Scan for the cell matching the given text and deliver its (X, Y) coordinate at center. 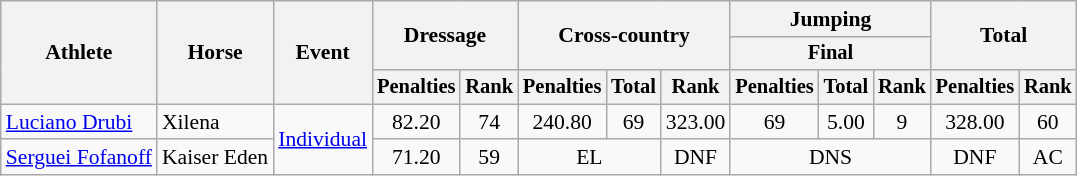
59 (489, 158)
74 (489, 122)
Horse (215, 52)
82.20 (416, 122)
Final (830, 54)
323.00 (696, 122)
AC (1048, 158)
Individual (322, 140)
9 (902, 122)
71.20 (416, 158)
Serguei Fofanoff (79, 158)
Luciano Drubi (79, 122)
240.80 (562, 122)
Dressage (445, 36)
Event (322, 52)
60 (1048, 122)
Cross-country (624, 36)
DNS (830, 158)
Xilena (215, 122)
EL (590, 158)
Jumping (830, 19)
Kaiser Eden (215, 158)
328.00 (975, 122)
5.00 (846, 122)
Athlete (79, 52)
